Output the (X, Y) coordinate of the center of the cell containing the given text.  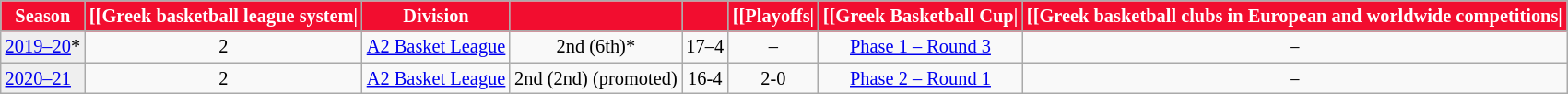
[[Greek basketball clubs in European and worldwide competitions| (1294, 16)
16-4 (705, 78)
17–4 (705, 47)
2nd (2nd) (promoted) (595, 78)
[[Playoffs| (773, 16)
2nd (6th)* (595, 47)
2020–21 (42, 78)
[[Greek basketball league system| (223, 16)
Division (436, 16)
2-0 (773, 78)
Season (42, 16)
Phase 1 – Round 3 (920, 47)
[[Greek Basketball Cup| (920, 16)
2019–20* (42, 47)
Phase 2 – Round 1 (920, 78)
